Return (x, y) of the center of cell containing provided text 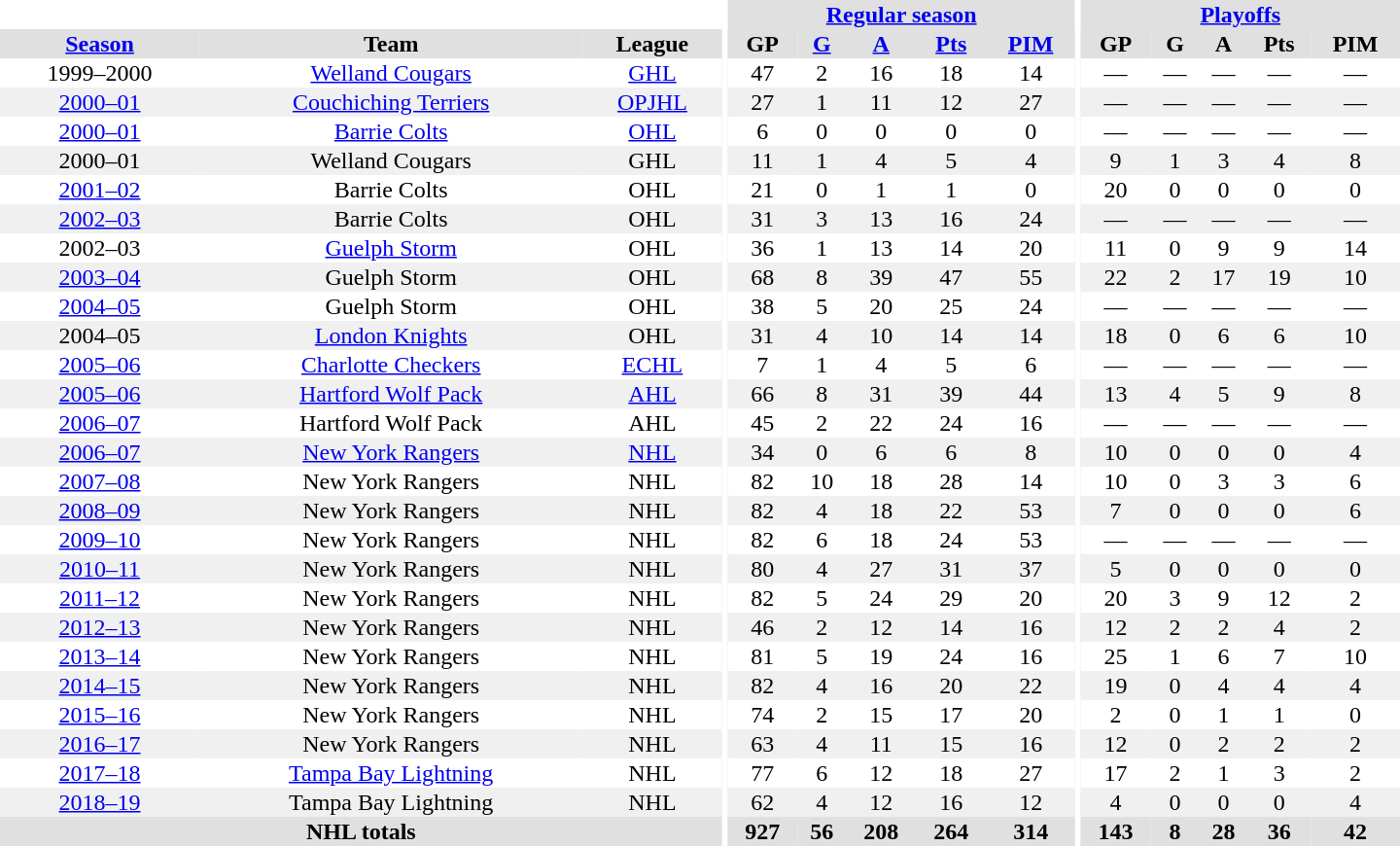
London Knights (391, 335)
927 (762, 831)
2011–12 (99, 598)
21 (762, 190)
Charlotte Checkers (391, 365)
143 (1116, 831)
55 (1031, 277)
OPJHL (652, 102)
63 (762, 744)
2010–11 (99, 569)
2015–16 (99, 715)
2008–09 (99, 511)
NHL totals (362, 831)
29 (951, 598)
68 (762, 277)
2018–19 (99, 802)
37 (1031, 569)
2016–17 (99, 744)
Couchiching Terriers (391, 102)
77 (762, 773)
Playoffs (1241, 15)
2001–02 (99, 190)
56 (822, 831)
46 (762, 627)
314 (1031, 831)
80 (762, 569)
45 (762, 423)
62 (762, 802)
Regular season (901, 15)
ECHL (652, 365)
66 (762, 394)
2009–10 (99, 540)
81 (762, 656)
208 (881, 831)
Season (99, 44)
2017–18 (99, 773)
44 (1031, 394)
2013–14 (99, 656)
34 (762, 452)
42 (1355, 831)
74 (762, 715)
1999–2000 (99, 73)
38 (762, 306)
Team (391, 44)
League (652, 44)
2003–04 (99, 277)
2014–15 (99, 686)
2012–13 (99, 627)
2007–08 (99, 481)
264 (951, 831)
